Provide the [x, y] coordinate of the cell's center where the given text is located.  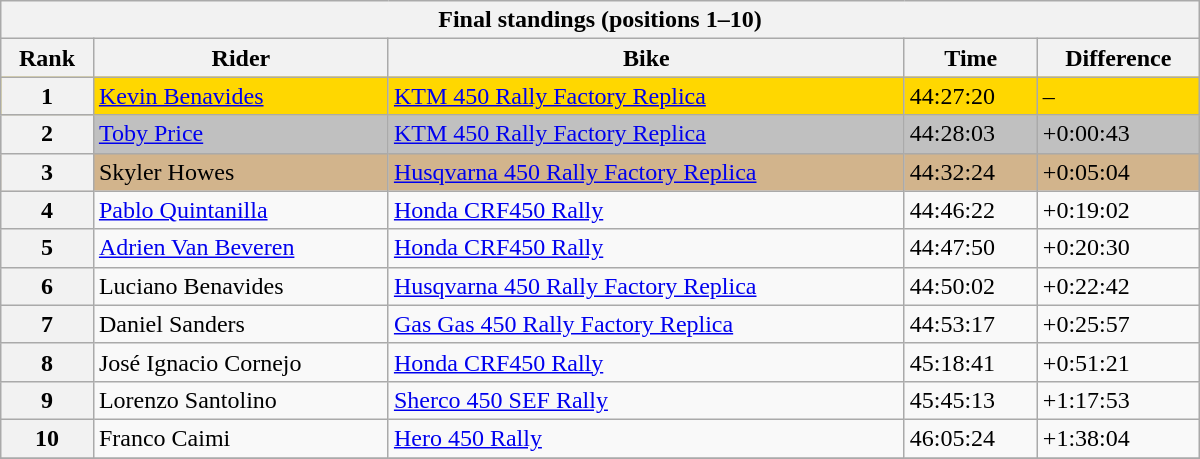
Lorenzo Santolino [240, 400]
Hero 450 Rally [646, 438]
Rank [48, 58]
5 [48, 248]
+1:38:04 [1118, 438]
46:05:24 [970, 438]
Daniel Sanders [240, 324]
Adrien Van Beveren [240, 248]
Time [970, 58]
4 [48, 210]
2 [48, 134]
José Ignacio Cornejo [240, 362]
45:45:13 [970, 400]
+0:25:57 [1118, 324]
+0:05:04 [1118, 172]
44:50:02 [970, 286]
– [1118, 96]
+0:20:30 [1118, 248]
+0:19:02 [1118, 210]
10 [48, 438]
+0:51:21 [1118, 362]
+0:00:43 [1118, 134]
Gas Gas 450 Rally Factory Replica [646, 324]
Franco Caimi [240, 438]
Luciano Benavides [240, 286]
44:47:50 [970, 248]
Sherco 450 SEF Rally [646, 400]
Pablo Quintanilla [240, 210]
3 [48, 172]
+1:17:53 [1118, 400]
Final standings (positions 1–10) [600, 20]
9 [48, 400]
44:32:24 [970, 172]
6 [48, 286]
44:53:17 [970, 324]
44:28:03 [970, 134]
8 [48, 362]
Bike [646, 58]
44:46:22 [970, 210]
7 [48, 324]
Rider [240, 58]
44:27:20 [970, 96]
Kevin Benavides [240, 96]
Toby Price [240, 134]
+0:22:42 [1118, 286]
Difference [1118, 58]
45:18:41 [970, 362]
Skyler Howes [240, 172]
1 [48, 96]
